Return the (x, y) coordinate for the center point of the cell that contains the specified text.  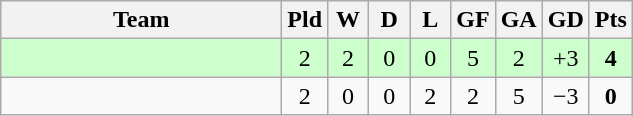
4 (610, 58)
W (348, 20)
GA (518, 20)
GD (566, 20)
Pld (305, 20)
GF (473, 20)
Team (142, 20)
D (390, 20)
−3 (566, 96)
+3 (566, 58)
L (430, 20)
Pts (610, 20)
